Pinpoint the cell where the given text exists, returning its [X, Y] midpoint coordinate. 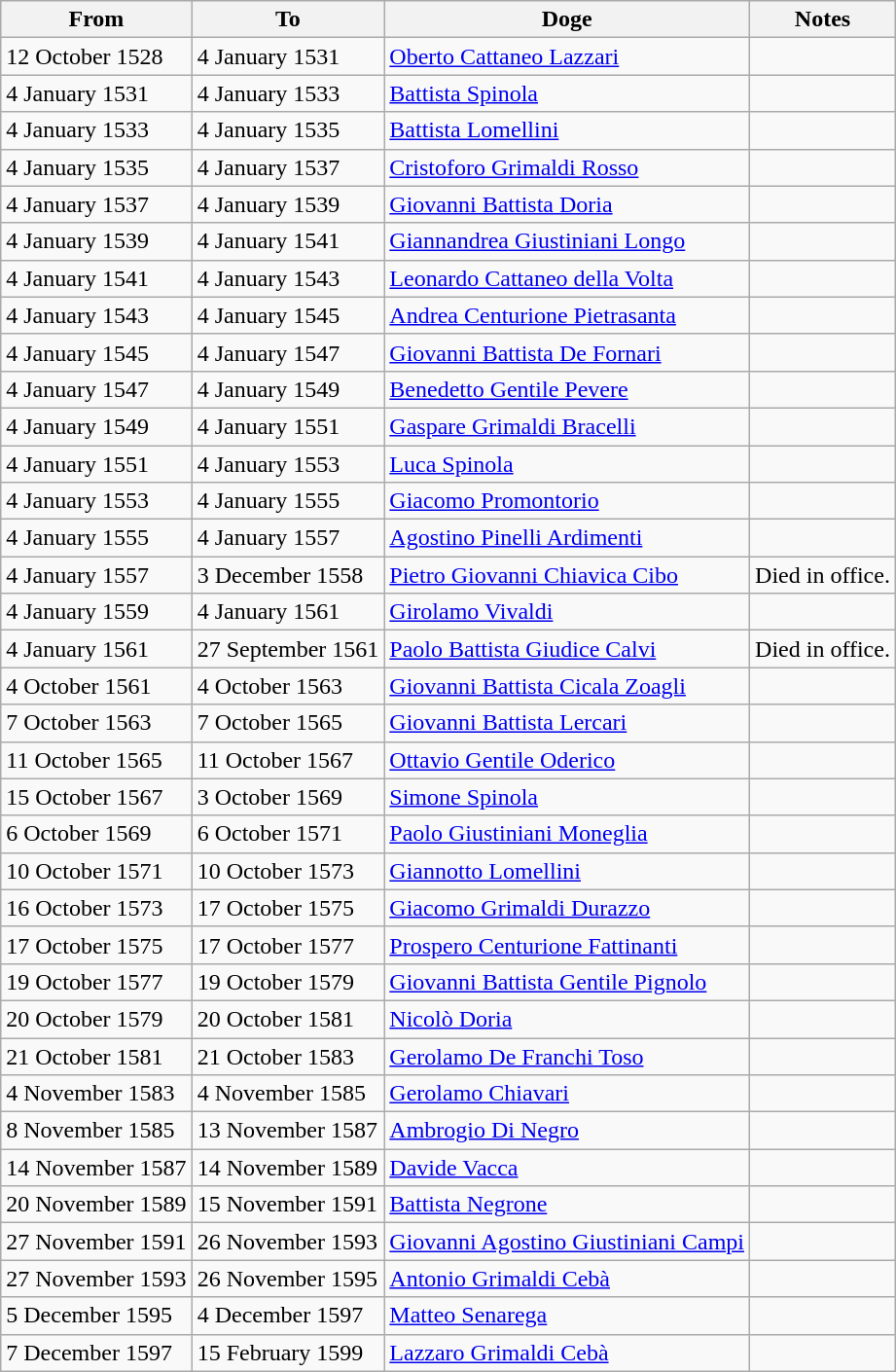
Paolo Battista Giudice Calvi [567, 649]
Benedetto Gentile Pevere [567, 389]
Girolamo Vivaldi [567, 612]
Gerolamo De Franchi Toso [567, 1056]
Luca Spinola [567, 464]
3 October 1569 [288, 797]
4 October 1563 [288, 686]
21 October 1583 [288, 1056]
4 November 1585 [288, 1094]
Giovanni Battista Lercari [567, 723]
7 October 1563 [96, 723]
Giacomo Promontorio [567, 501]
4 December 1597 [288, 1316]
Giacomo Grimaldi Durazzo [567, 908]
14 November 1589 [288, 1168]
Giannotto Lomellini [567, 871]
Gaspare Grimaldi Bracelli [567, 426]
Agostino Pinelli Ardimenti [567, 538]
Paolo Giustiniani Moneglia [567, 834]
8 November 1585 [96, 1131]
17 October 1577 [288, 945]
Matteo Senarega [567, 1316]
7 October 1565 [288, 723]
16 October 1573 [96, 908]
Lazzaro Grimaldi Cebà [567, 1353]
7 December 1597 [96, 1353]
Battista Negrone [567, 1205]
Notes [823, 19]
5 December 1595 [96, 1316]
Giovanni Agostino Giustiniani Campi [567, 1242]
Cristoforo Grimaldi Rosso [567, 167]
20 October 1581 [288, 1019]
12 October 1528 [96, 56]
4 November 1583 [96, 1094]
20 November 1589 [96, 1205]
Gerolamo Chiavari [567, 1094]
6 October 1569 [96, 834]
27 November 1593 [96, 1279]
10 October 1573 [288, 871]
13 November 1587 [288, 1131]
11 October 1567 [288, 760]
3 December 1558 [288, 575]
10 October 1571 [96, 871]
From [96, 19]
Ottavio Gentile Oderico [567, 760]
Giovanni Battista Cicala Zoagli [567, 686]
15 November 1591 [288, 1205]
Battista Lomellini [567, 130]
27 November 1591 [96, 1242]
Simone Spinola [567, 797]
To [288, 19]
27 September 1561 [288, 649]
Giovanni Battista Doria [567, 204]
Doge [567, 19]
Battista Spinola [567, 93]
14 November 1587 [96, 1168]
Prospero Centurione Fattinanti [567, 945]
Andrea Centurione Pietrasanta [567, 315]
Antonio Grimaldi Cebà [567, 1279]
Davide Vacca [567, 1168]
20 October 1579 [96, 1019]
4 January 1559 [96, 612]
Oberto Cattaneo Lazzari [567, 56]
Nicolò Doria [567, 1019]
26 November 1593 [288, 1242]
Ambrogio Di Negro [567, 1131]
21 October 1581 [96, 1056]
15 February 1599 [288, 1353]
Pietro Giovanni Chiavica Cibo [567, 575]
19 October 1579 [288, 982]
19 October 1577 [96, 982]
6 October 1571 [288, 834]
11 October 1565 [96, 760]
Leonardo Cattaneo della Volta [567, 278]
Giovanni Battista Gentile Pignolo [567, 982]
4 October 1561 [96, 686]
15 October 1567 [96, 797]
26 November 1595 [288, 1279]
Giannandrea Giustiniani Longo [567, 241]
Giovanni Battista De Fornari [567, 352]
